Capture the cell that displays the provided text and extract its (X, Y) central coordinate. 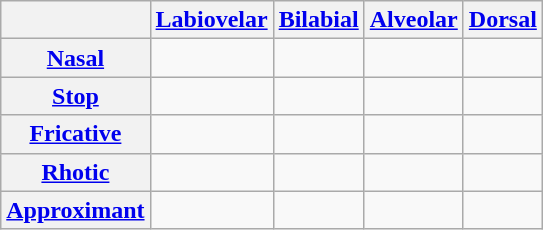
Bilabial (318, 20)
Stop (76, 96)
Dorsal (502, 20)
Labiovelar (212, 20)
Nasal (76, 58)
Alveolar (414, 20)
Fricative (76, 134)
Approximant (76, 210)
Rhotic (76, 172)
